From the cell containing the given text, extract its center point as (X, Y) coordinate. 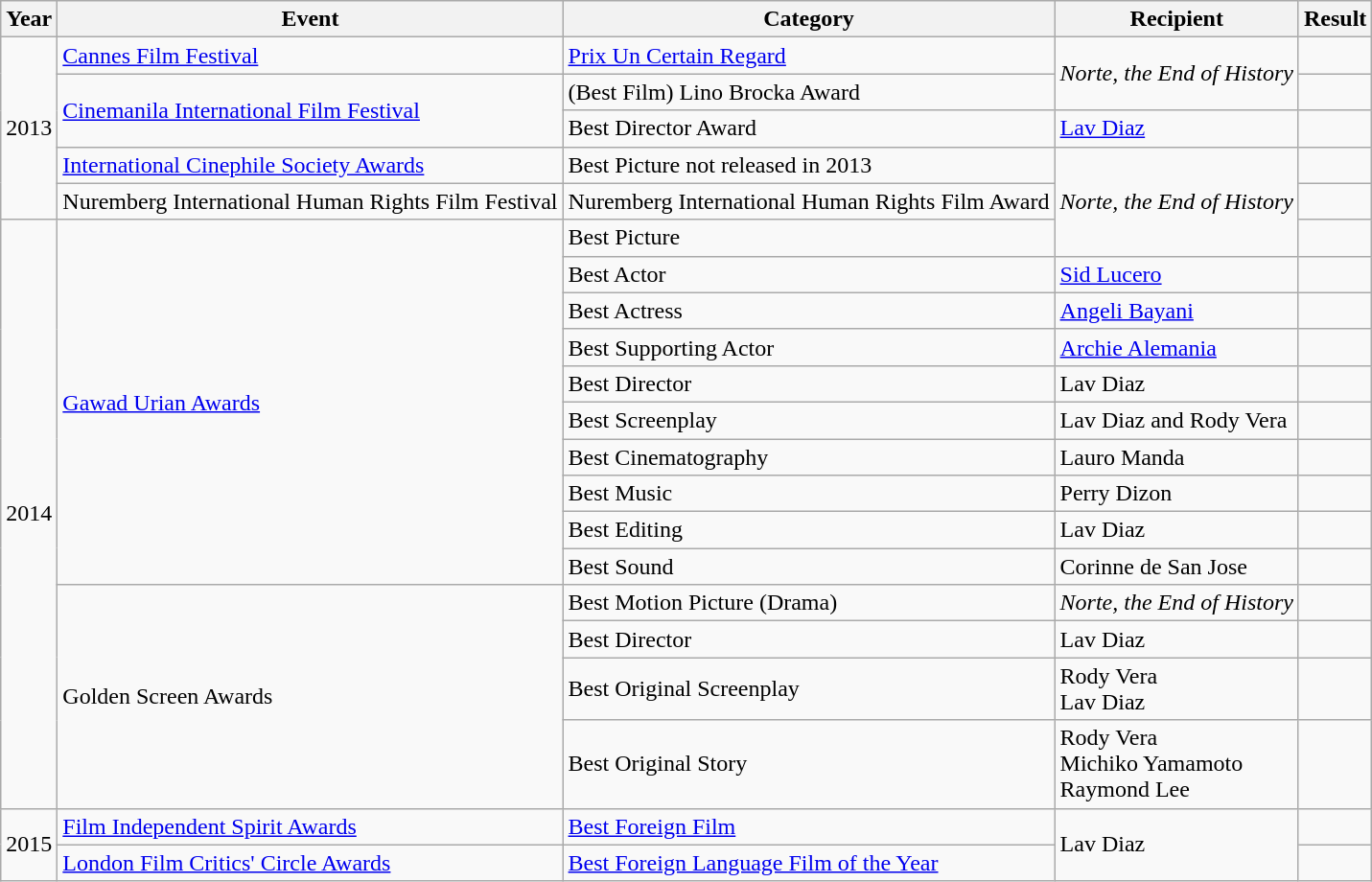
Best Actor (809, 274)
Best Foreign Language Film of the Year (809, 863)
Best Picture not released in 2013 (809, 165)
Category (809, 19)
Best Original Story (809, 764)
Best Sound (809, 567)
Recipient (1176, 19)
Sid Lucero (1176, 274)
Film Independent Spirit Awards (311, 826)
(Best Film) Lino Brocka Award (809, 92)
Corinne de San Jose (1176, 567)
Best Motion Picture (Drama) (809, 603)
Best Director Award (809, 128)
Lav Diaz and Rody Vera (1176, 420)
Best Supporting Actor (809, 347)
International Cinephile Society Awards (311, 165)
Angeli Bayani (1176, 311)
Year (29, 19)
Perry Dizon (1176, 494)
Lauro Manda (1176, 457)
Rody Vera Lav Diaz (1176, 688)
Best Actress (809, 311)
Archie Alemania (1176, 347)
Best Foreign Film (809, 826)
Rody Vera Michiko Yamamoto Raymond Lee (1176, 764)
2015 (29, 845)
Prix Un Certain Regard (809, 56)
2014 (29, 514)
Best Screenplay (809, 420)
Best Cinematography (809, 457)
Event (311, 19)
Nuremberg International Human Rights Film Festival (311, 201)
Best Original Screenplay (809, 688)
Cinemanila International Film Festival (311, 110)
Best Picture (809, 238)
Result (1335, 19)
Nuremberg International Human Rights Film Award (809, 201)
Gawad Urian Awards (311, 403)
Golden Screen Awards (311, 696)
Best Editing (809, 530)
London Film Critics' Circle Awards (311, 863)
Cannes Film Festival (311, 56)
Best Music (809, 494)
2013 (29, 128)
